Detect which cell encompasses the target text, then output its [x, y] center coordinate. 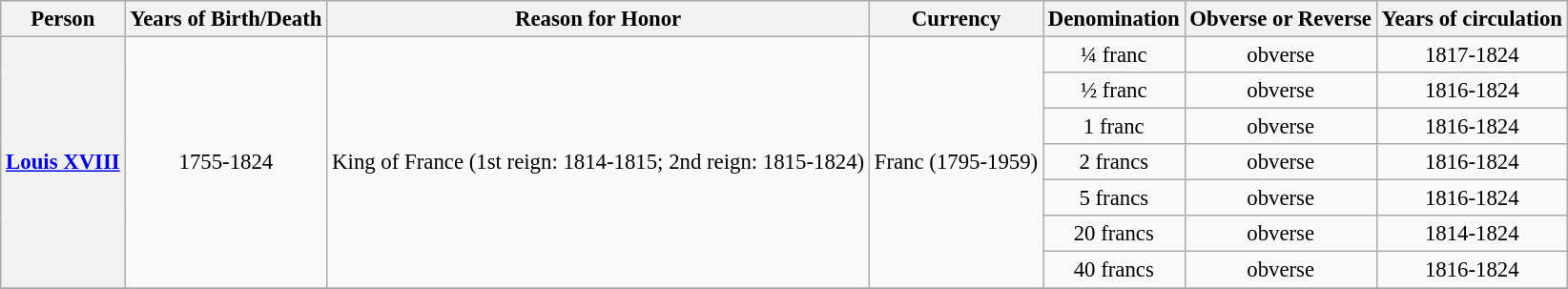
Reason for Honor [599, 19]
1 franc [1114, 127]
40 francs [1114, 270]
Years of circulation [1472, 19]
King of France (1st reign: 1814-1815; 2nd reign: 1815-1824) [599, 162]
2 francs [1114, 162]
5 francs [1114, 198]
Franc (1795-1959) [956, 162]
Currency [956, 19]
¼ franc [1114, 55]
1814-1824 [1472, 234]
Person [63, 19]
1817-1824 [1472, 55]
Louis XVIII [63, 162]
1755-1824 [226, 162]
20 francs [1114, 234]
Obverse or Reverse [1280, 19]
½ franc [1114, 91]
Years of Birth/Death [226, 19]
Denomination [1114, 19]
